Search for the cell housing the specified text and yield its [x, y] center coordinate. 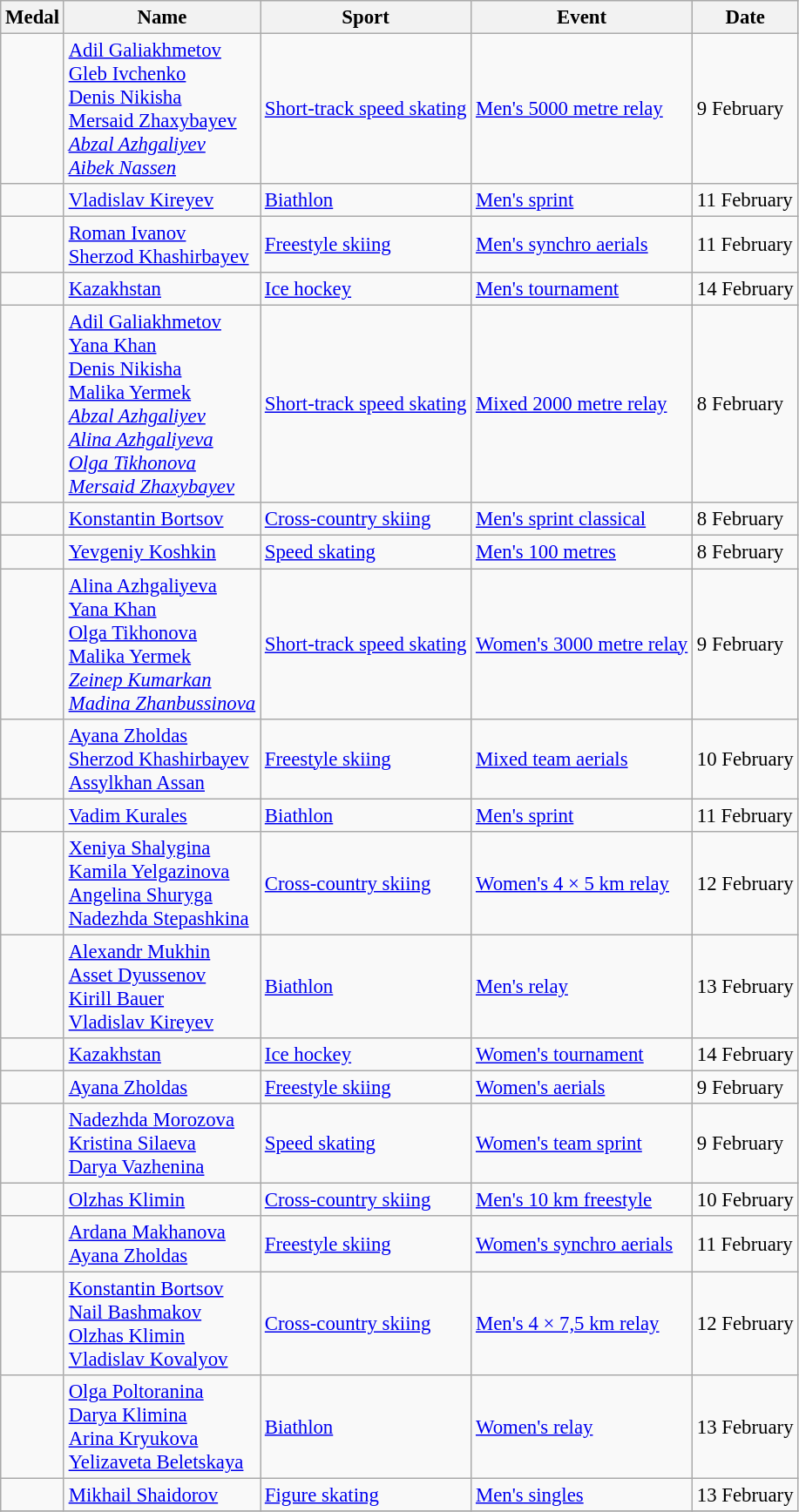
Women's team sprint [582, 1144]
Mixed 2000 metre relay [582, 404]
Mikhail Shaidorov [162, 1495]
Women's aerials [582, 1087]
Women's 3000 metre relay [582, 645]
Date [746, 17]
Vladislav Kireyev [162, 200]
Men's 100 metres [582, 552]
Women's relay [582, 1427]
Xeniya ShalyginaKamila YelgazinovaAngelina ShurygaNadezhda Stepashkina [162, 883]
Konstantin Bortsov [162, 520]
Ayana ZholdasSherzod KhashirbayevAssylkhan Assan [162, 759]
Women's tournament [582, 1055]
Mixed team aerials [582, 759]
Yevgeniy Koshkin [162, 552]
Name [162, 17]
Vadim Kurales [162, 815]
Men's sprint classical [582, 520]
Sport [365, 17]
Adil GaliakhmetovGleb IvchenkoDenis NikishaMersaid ZhaxybayevAbzal AzhgaliyevAibek Nassen [162, 110]
Men's synchro aerials [582, 246]
Figure skating [365, 1495]
Adil GaliakhmetovYana KhanDenis NikishaMalika YermekAbzal AzhgaliyevAlina AzhgaliyevaOlga TikhonovaMersaid Zhaxybayev [162, 404]
Olga PoltoraninaDarya KliminaArina KryukovaYelizaveta Beletskaya [162, 1427]
Men's 4 × 7,5 km relay [582, 1324]
Ardana MakhanovaAyana Zholdas [162, 1244]
Alexandr MukhinAsset DyussenovKirill BauerVladislav Kireyev [162, 986]
Roman IvanovSherzod Khashirbayev [162, 246]
Alina AzhgaliyevaYana KhanOlga TikhonovaMalika YermekZeinep KumarkanMadina Zhanbussinova [162, 645]
Women's synchro aerials [582, 1244]
Medal [33, 17]
Men's 5000 metre relay [582, 110]
Konstantin BortsovNail BashmakovOlzhas KliminVladislav Kovalyov [162, 1324]
Men's relay [582, 986]
Olzhas Klimin [162, 1199]
Women's 4 × 5 km relay [582, 883]
Event [582, 17]
Men's tournament [582, 289]
Nadezhda MorozovaKristina SilaevaDarya Vazhenina [162, 1144]
Ayana Zholdas [162, 1087]
Men's singles [582, 1495]
Men's 10 km freestyle [582, 1199]
